Locate the cell with the specified text and output its (x, y) center coordinate. 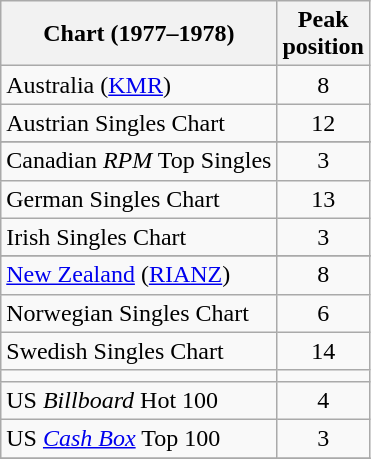
Austrian Singles Chart (139, 123)
Norwegian Singles Chart (139, 313)
New Zealand (RIANZ) (139, 275)
12 (323, 123)
14 (323, 351)
Canadian RPM Top Singles (139, 161)
US Billboard Hot 100 (139, 400)
US Cash Box Top 100 (139, 438)
6 (323, 313)
4 (323, 400)
13 (323, 199)
Swedish Singles Chart (139, 351)
German Singles Chart (139, 199)
Chart (1977–1978) (139, 34)
Irish Singles Chart (139, 237)
Peakposition (323, 34)
Australia (KMR) (139, 85)
